Return the (X, Y) coordinate for the center point of the cell that contains the specified text.  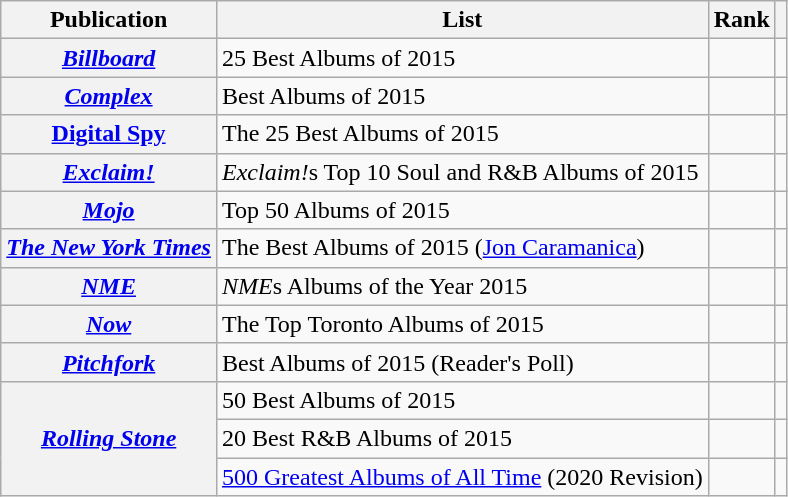
50 Best Albums of 2015 (462, 400)
Pitchfork (109, 362)
NME (109, 286)
Best Albums of 2015 (Reader's Poll) (462, 362)
NMEs Albums of the Year 2015 (462, 286)
List (462, 20)
The 25 Best Albums of 2015 (462, 134)
Exclaim! (109, 172)
500 Greatest Albums of All Time (2020 Revision) (462, 477)
Top 50 Albums of 2015 (462, 210)
Mojo (109, 210)
Exclaim!s Top 10 Soul and R&B Albums of 2015 (462, 172)
Best Albums of 2015 (462, 96)
25 Best Albums of 2015 (462, 58)
Now (109, 324)
20 Best R&B Albums of 2015 (462, 438)
Rolling Stone (109, 438)
Publication (109, 20)
Rank (742, 20)
The Top Toronto Albums of 2015 (462, 324)
Complex (109, 96)
The New York Times (109, 248)
The Best Albums of 2015 (Jon Caramanica) (462, 248)
Digital Spy (109, 134)
Billboard (109, 58)
